Search for the cell housing the specified text and yield its [x, y] center coordinate. 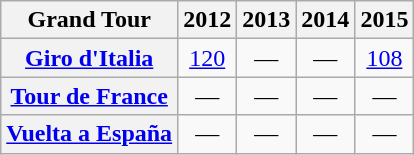
108 [384, 58]
Giro d'Italia [90, 58]
2015 [384, 20]
2013 [266, 20]
2014 [326, 20]
Tour de France [90, 96]
Grand Tour [90, 20]
Vuelta a España [90, 134]
2012 [208, 20]
120 [208, 58]
